Return (x, y) of the center of cell containing provided text 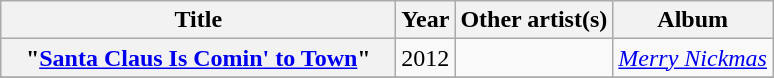
2012 (426, 58)
Year (426, 20)
Other artist(s) (534, 20)
"Santa Claus Is Comin' to Town" (198, 58)
Merry Nickmas (693, 58)
Album (693, 20)
Title (198, 20)
